Identify which cell holds the provided text, then report its [X, Y] central coordinate. 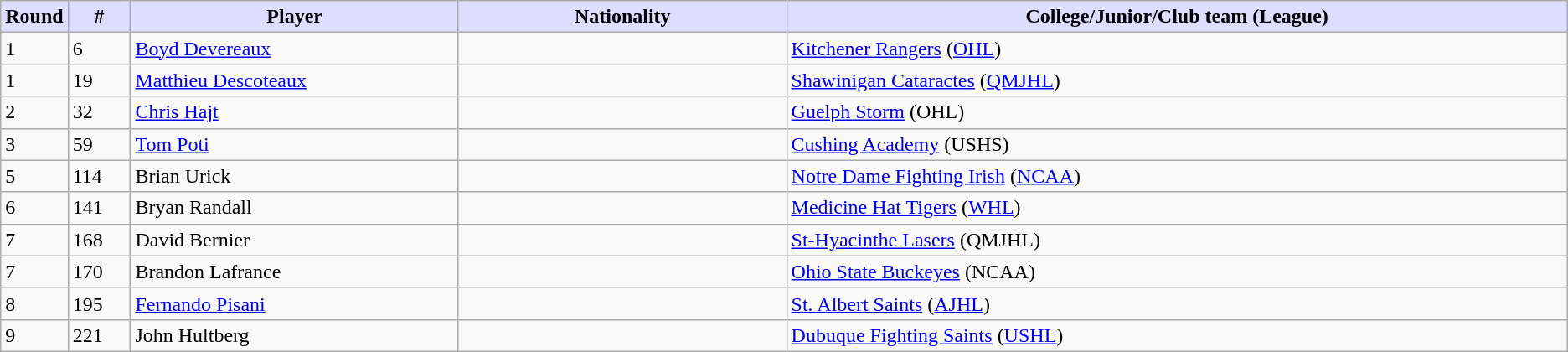
195 [99, 303]
Medicine Hat Tigers (WHL) [1177, 208]
Ohio State Buckeyes (NCAA) [1177, 272]
59 [99, 144]
141 [99, 208]
College/Junior/Club team (League) [1177, 17]
# [99, 17]
Bryan Randall [295, 208]
19 [99, 80]
Guelph Storm (OHL) [1177, 112]
Brandon Lafrance [295, 272]
9 [34, 335]
3 [34, 144]
David Bernier [295, 240]
Nationality [622, 17]
Fernando Pisani [295, 303]
Player [295, 17]
Shawinigan Cataractes (QMJHL) [1177, 80]
St-Hyacinthe Lasers (QMJHL) [1177, 240]
Round [34, 17]
Tom Poti [295, 144]
Notre Dame Fighting Irish (NCAA) [1177, 176]
Dubuque Fighting Saints (USHL) [1177, 335]
32 [99, 112]
Boyd Devereaux [295, 49]
5 [34, 176]
Kitchener Rangers (OHL) [1177, 49]
Brian Urick [295, 176]
170 [99, 272]
Matthieu Descoteaux [295, 80]
John Hultberg [295, 335]
221 [99, 335]
2 [34, 112]
Chris Hajt [295, 112]
168 [99, 240]
8 [34, 303]
St. Albert Saints (AJHL) [1177, 303]
114 [99, 176]
Cushing Academy (USHS) [1177, 144]
